Provide the [X, Y] coordinate of the cell's center where the given text is located.  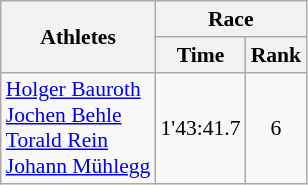
Race [230, 19]
Holger BaurothJochen BehleTorald ReinJohann Mühlegg [78, 128]
6 [276, 128]
Rank [276, 55]
1'43:41.7 [200, 128]
Athletes [78, 36]
Time [200, 55]
